Search for the cell housing the specified text and yield its (x, y) center coordinate. 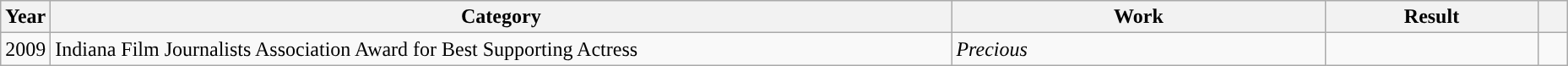
Category (502, 17)
Precious (1138, 49)
Indiana Film Journalists Association Award for Best Supporting Actress (502, 49)
2009 (25, 49)
Result (1432, 17)
Year (25, 17)
Work (1138, 17)
